Capture the cell that displays the provided text and extract its (X, Y) central coordinate. 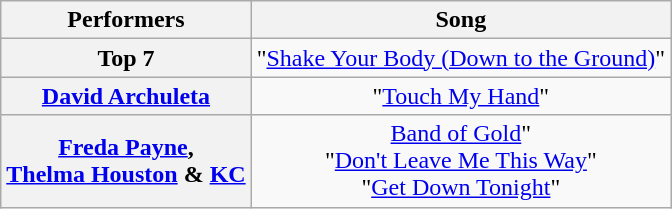
"Touch My Hand" (460, 96)
Band of Gold""Don't Leave Me This Way""Get Down Tonight" (460, 161)
David Archuleta (126, 96)
Top 7 (126, 58)
Song (460, 20)
Performers (126, 20)
"Shake Your Body (Down to the Ground)" (460, 58)
Freda Payne,Thelma Houston & KC (126, 161)
